Search for the cell housing the specified text and yield its (X, Y) center coordinate. 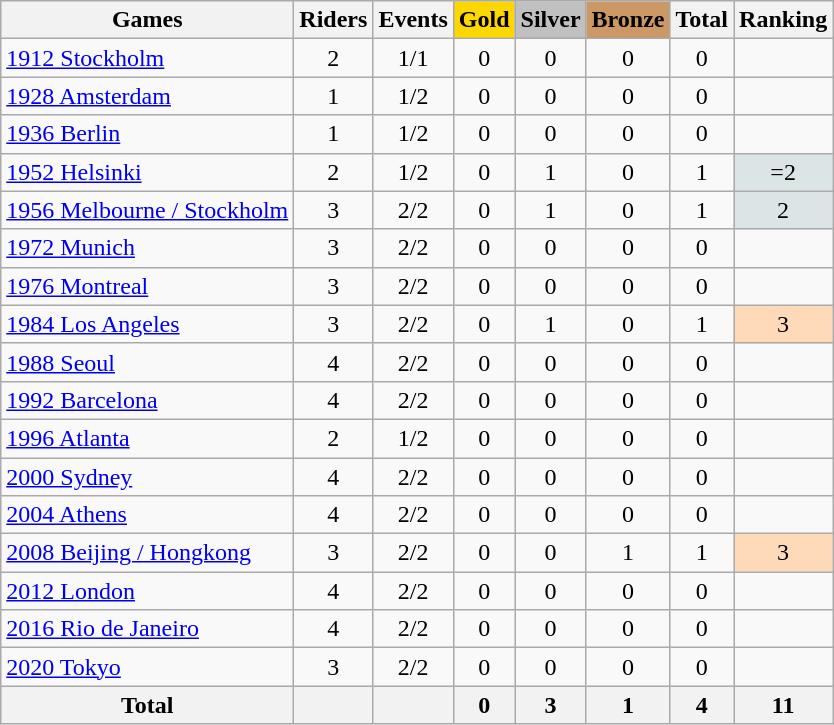
2016 Rio de Janeiro (148, 629)
1936 Berlin (148, 134)
1988 Seoul (148, 362)
Games (148, 20)
Riders (334, 20)
=2 (784, 172)
Gold (484, 20)
1956 Melbourne / Stockholm (148, 210)
1976 Montreal (148, 286)
2012 London (148, 591)
2004 Athens (148, 515)
1952 Helsinki (148, 172)
Bronze (628, 20)
1996 Atlanta (148, 438)
1972 Munich (148, 248)
1928 Amsterdam (148, 96)
1912 Stockholm (148, 58)
1/1 (413, 58)
Silver (550, 20)
Events (413, 20)
2000 Sydney (148, 477)
2020 Tokyo (148, 667)
2008 Beijing / Hongkong (148, 553)
Ranking (784, 20)
1992 Barcelona (148, 400)
11 (784, 705)
1984 Los Angeles (148, 324)
